Locate the cell with the specified text and output its [x, y] center coordinate. 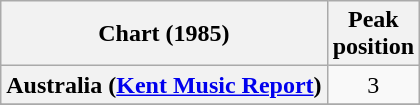
Chart (1985) [164, 34]
Peakposition [373, 34]
Australia (Kent Music Report) [164, 85]
3 [373, 85]
